Provide the (X, Y) coordinate of the cell's center where the given text is located.  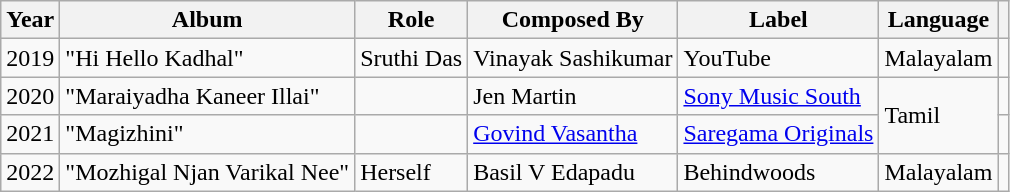
Composed By (573, 20)
Label (778, 20)
Language (938, 20)
Basil V Edapadu (573, 172)
Behindwoods (778, 172)
"Magizhini" (208, 134)
Album (208, 20)
2020 (30, 96)
Govind Vasantha (573, 134)
"Hi Hello Kadhal" (208, 58)
Vinayak Sashikumar (573, 58)
2022 (30, 172)
Sony Music South (778, 96)
"Maraiyadha Kaneer Illai" (208, 96)
"Mozhigal Njan Varikal Nee" (208, 172)
Sruthi Das (412, 58)
Jen Martin (573, 96)
Year (30, 20)
2021 (30, 134)
2019 (30, 58)
Herself (412, 172)
YouTube (778, 58)
Role (412, 20)
Saregama Originals (778, 134)
Tamil (938, 115)
